Provide the (X, Y) coordinate of the cell's center where the given text is located.  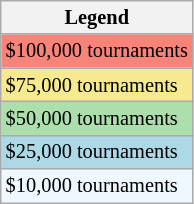
$10,000 tournaments (97, 186)
$100,000 tournaments (97, 51)
$50,000 tournaments (97, 118)
Legend (97, 17)
$25,000 tournaments (97, 152)
$75,000 tournaments (97, 85)
